Scan for the cell matching the given text and deliver its [X, Y] coordinate at center. 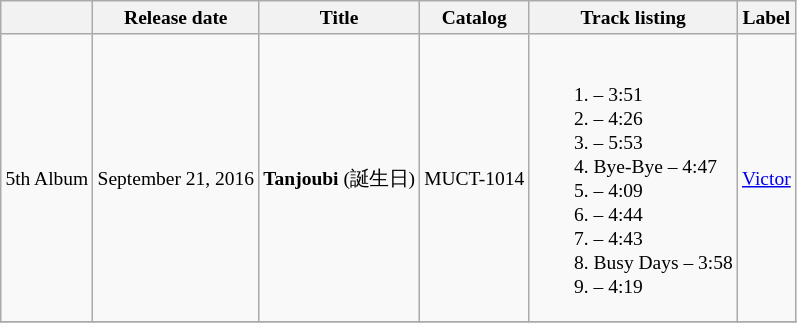
Track listing [633, 18]
September 21, 2016 [176, 178]
Label [766, 18]
– 3:51 – 4:26 – 5:53Bye-Bye – 4:47 – 4:09 – 4:44 – 4:43Busy Days – 3:58 – 4:19 [633, 178]
Tanjoubi (誕生日) [340, 178]
Title [340, 18]
Victor [766, 178]
Release date [176, 18]
MUCT-1014 [474, 178]
Catalog [474, 18]
5th Album [47, 178]
